Output the (x, y) coordinate of the center of the cell containing the given text.  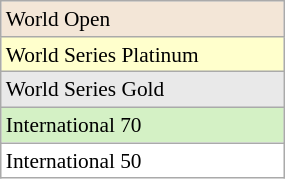
International 70 (142, 126)
World Open (142, 19)
International 50 (142, 161)
World Series Platinum (142, 55)
World Series Gold (142, 90)
